Scan for the cell matching the given text and deliver its [x, y] coordinate at center. 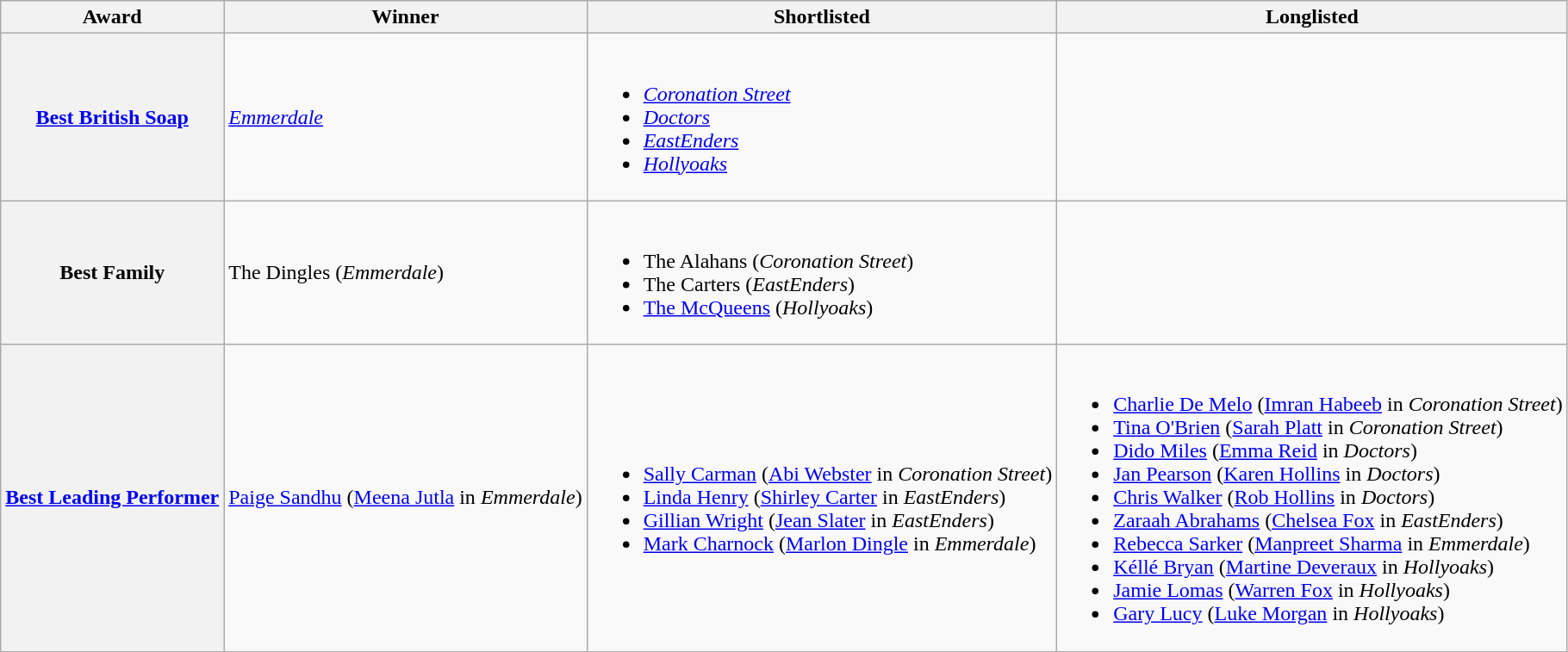
Paige Sandhu (Meena Jutla in Emmerdale) [405, 498]
Best Leading Performer [112, 498]
Shortlisted [822, 17]
The Dingles (Emmerdale) [405, 272]
Longlisted [1312, 17]
Winner [405, 17]
Coronation StreetDoctorsEastEndersHollyoaks [822, 117]
The Alahans (Coronation Street)The Carters (EastEnders)The McQueens (Hollyoaks) [822, 272]
Best Family [112, 272]
Best British Soap [112, 117]
Award [112, 17]
Emmerdale [405, 117]
